Locate the cell with the specified text and output its [X, Y] center coordinate. 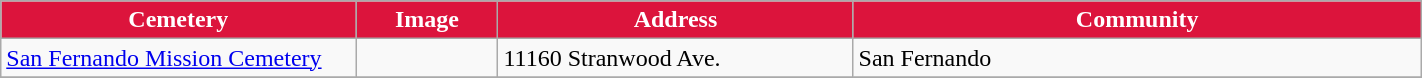
Cemetery [178, 20]
Address [676, 20]
11160 Stranwood Ave. [676, 58]
Community [1137, 20]
San Fernando Mission Cemetery [178, 58]
San Fernando [1137, 58]
Image [427, 20]
